Capture the cell that displays the provided text and extract its [X, Y] central coordinate. 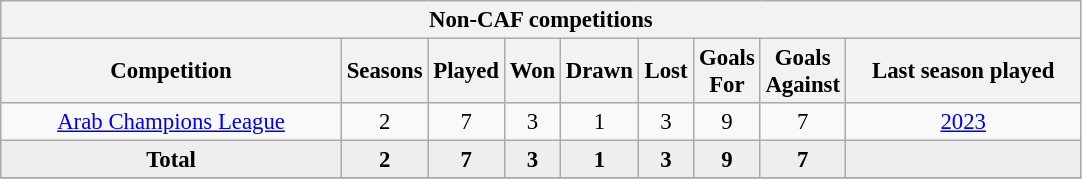
Last season played [963, 72]
Won [532, 72]
2023 [963, 122]
Goals Against [802, 72]
Lost [666, 72]
Drawn [600, 72]
Non-CAF competitions [541, 20]
Competition [172, 72]
Total [172, 160]
Seasons [384, 72]
Played [466, 72]
Goals For [727, 72]
Arab Champions League [172, 122]
